Return the (x, y) coordinate for the center point of the cell that contains the specified text.  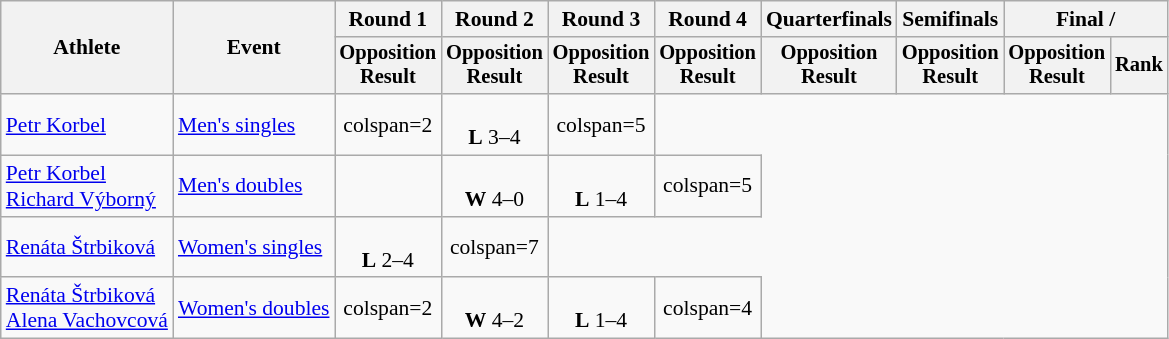
Round 3 (602, 19)
W 4–2 (494, 308)
Semifinals (950, 19)
Quarterfinals (829, 19)
Men's singles (254, 124)
Event (254, 48)
Rank (1139, 66)
Men's doubles (254, 186)
Round 1 (388, 19)
Athlete (87, 48)
Round 2 (494, 19)
W 4–0 (494, 186)
colspan=4 (708, 308)
Renáta ŠtrbikováAlena Vachovcová (87, 308)
L 3–4 (494, 124)
Petr KorbelRichard Výborný (87, 186)
Renáta Štrbiková (87, 248)
Women's doubles (254, 308)
colspan=7 (494, 248)
Round 4 (708, 19)
Petr Korbel (87, 124)
Final / (1086, 19)
L 2–4 (388, 248)
Women's singles (254, 248)
